Find where the given text appears and provide that cell's center as [X, Y] coordinate. 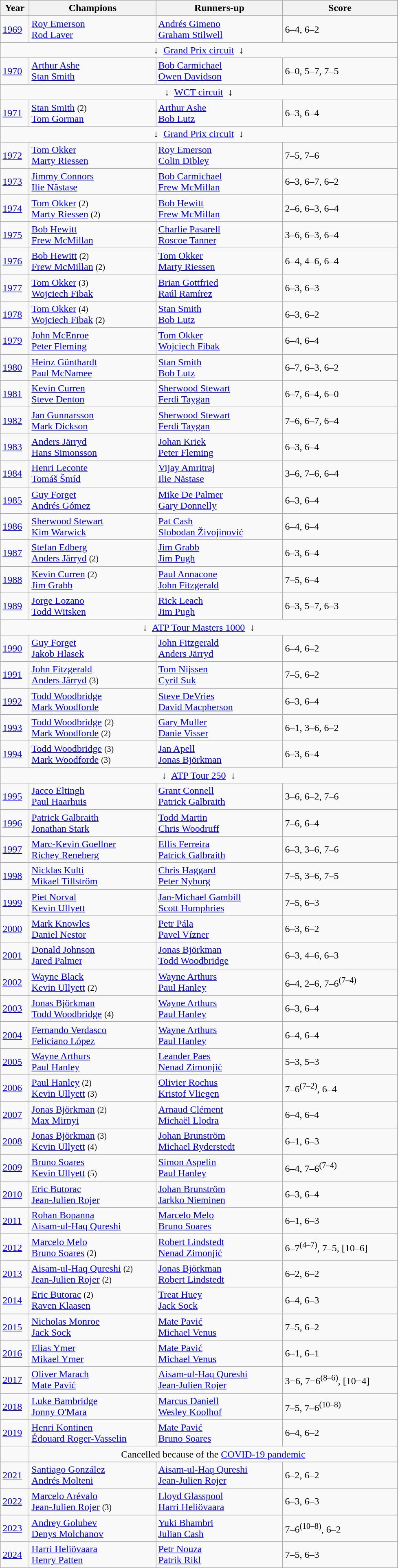
6–1, 6–1 [340, 1354]
John McEnroe Peter Fleming [93, 341]
2014 [15, 1301]
Jonas Björkman (3) Kevin Ullyett (4) [93, 1142]
5–3, 5–3 [340, 1062]
Guy Forget Jakob Hlasek [93, 648]
2015 [15, 1327]
Runners-up [219, 8]
2002 [15, 982]
2005 [15, 1062]
Aisam-ul-Haq Qureshi (2) Jean-Julien Rojer (2) [93, 1274]
Olivier Rochus Kristof Vliegen [219, 1088]
6–7, 6–4, 6–0 [340, 394]
Charlie Pasarell Roscoe Tanner [219, 235]
1983 [15, 447]
Rohan Bopanna Aisam-ul-Haq Qureshi [93, 1221]
3–6, 7–6, 6–4 [340, 474]
Jan Gunnarsson Mark Dickson [93, 421]
Stan Smith (2) Tom Gorman [93, 113]
7–6(10–8), 6–2 [340, 1528]
1994 [15, 754]
3−6, 7−6(8–6), [10−4] [340, 1380]
2019 [15, 1433]
1990 [15, 648]
1986 [15, 527]
Bob Hewitt (2) Frew McMillan (2) [93, 261]
Tom Okker (3) Wojciech Fibak [93, 288]
1982 [15, 421]
Yuki Bhambri Julian Cash [219, 1528]
1975 [15, 235]
Johan Brunström Michael Ryderstedt [219, 1142]
Elias Ymer Mikael Ymer [93, 1354]
7–5, 7–6(10–8) [340, 1407]
1993 [15, 728]
Vijay Amritraj Ilie Năstase [219, 474]
Jorge Lozano Todd Witsken [93, 606]
Todd Woodbridge Mark Woodforde [93, 701]
Robert Lindstedt Nenad Zimonjić [219, 1248]
1969 [15, 29]
Mike De Palmer Gary Donnelly [219, 500]
7–5, 3–6, 7–5 [340, 876]
Jan-Michael Gambill Scott Humphries [219, 903]
6–4, 6–3 [340, 1301]
Marcelo Melo Bruno Soares [219, 1221]
Andrey Golubev Denys Molchanov [93, 1528]
Paul Annacone John Fitzgerald [219, 580]
1970 [15, 71]
Roy Emerson Colin Dibley [219, 155]
2009 [15, 1168]
Johan Kriek Peter Fleming [219, 447]
2012 [15, 1248]
↓ ATP Tour 250 ↓ [199, 775]
2006 [15, 1088]
Roy Emerson Rod Laver [93, 29]
Tom Okker Wojciech Fibak [219, 341]
Cancelled because of the COVID-19 pandemic [213, 1454]
6–7(4–7), 7–5, [10–6] [340, 1248]
Andrés Gimeno Graham Stilwell [219, 29]
Jonas Björkman Todd Woodbridge [219, 956]
Piet Norval Kevin Ullyett [93, 903]
Henri Leconte Tomáš Šmíd [93, 474]
Marcus Daniell Wesley Koolhof [219, 1407]
3–6, 6–3, 6–4 [340, 235]
2018 [15, 1407]
Luke Bambridge Jonny O'Mara [93, 1407]
1971 [15, 113]
Todd Martin Chris Woodruff [219, 823]
Jim Grabb Jim Pugh [219, 553]
6–3, 4–6, 6–3 [340, 956]
2013 [15, 1274]
Treat Huey Jack Sock [219, 1301]
1973 [15, 182]
Pat Cash Slobodan Živojinović [219, 527]
1978 [15, 315]
Jacco Eltingh Paul Haarhuis [93, 797]
Anders Järryd Hans Simonsson [93, 447]
6–1, 3–6, 6–2 [340, 728]
Jonas Björkman Todd Woodbridge (4) [93, 1009]
John Fitzgerald Anders Järryd (3) [93, 674]
Marc-Kevin Goellner Richey Reneberg [93, 850]
Jonas Björkman Robert Lindstedt [219, 1274]
Steve DeVries David Macpherson [219, 701]
Johan Brunström Jarkko Nieminen [219, 1195]
Sherwood Stewart Kim Warwick [93, 527]
Petr Pála Pavel Vízner [219, 929]
Henri Kontinen Édouard Roger-Vasselin [93, 1433]
Mark Knowles Daniel Nestor [93, 929]
Bob Carmichael Owen Davidson [219, 71]
Simon Aspelin Paul Hanley [219, 1168]
3–6, 6–2, 7–6 [340, 797]
1996 [15, 823]
Chris Haggard Peter Nyborg [219, 876]
Eric Butorac Jean-Julien Rojer [93, 1195]
2004 [15, 1035]
2024 [15, 1555]
Arthur Ashe Bob Lutz [219, 113]
Rick Leach Jim Pugh [219, 606]
Jan Apell Jonas Björkman [219, 754]
Gary Muller Danie Visser [219, 728]
6–0, 5–7, 7–5 [340, 71]
Lloyd Glasspool Harri Heliövaara [219, 1501]
2022 [15, 1501]
Oliver Marach Mate Pavić [93, 1380]
1979 [15, 341]
1985 [15, 500]
Heinz Günthardt Paul McNamee [93, 368]
Grant Connell Patrick Galbraith [219, 797]
Arnaud Clément Michaël Llodra [219, 1115]
1980 [15, 368]
2011 [15, 1221]
7–6, 6–4 [340, 823]
Harri Heliövaara Henry Patten [93, 1555]
1987 [15, 553]
2016 [15, 1354]
Brian Gottfried Raúl Ramírez [219, 288]
Kevin Curren (2) Jim Grabb [93, 580]
7–6(7–2), 6–4 [340, 1088]
Year [15, 8]
Bob Carmichael Frew McMillan [219, 182]
Eric Butorac (2) Raven Klaasen [93, 1301]
Marcelo Arévalo Jean-Julien Rojer (3) [93, 1501]
Guy Forget Andrés Gómez [93, 500]
6–4, 2–6, 7–6(7–4) [340, 982]
2000 [15, 929]
Jimmy Connors Ilie Năstase [93, 182]
6–3, 6–7, 6–2 [340, 182]
2023 [15, 1528]
Mate Pavić Bruno Soares [219, 1433]
1995 [15, 797]
2003 [15, 1009]
2–6, 6–3, 6–4 [340, 208]
7–5, 7–6 [340, 155]
Tom Nijssen Cyril Suk [219, 674]
John Fitzgerald Anders Järryd [219, 648]
Leander Paes Nenad Zimonjić [219, 1062]
2010 [15, 1195]
1977 [15, 288]
6–4, 7–6(7–4) [340, 1168]
6–3, 5–7, 6–3 [340, 606]
1991 [15, 674]
1984 [15, 474]
6–4, 4–6, 6–4 [340, 261]
2017 [15, 1380]
Arthur Ashe Stan Smith [93, 71]
1976 [15, 261]
Todd Woodbridge (3) Mark Woodforde (3) [93, 754]
6–7, 6–3, 6–2 [340, 368]
1998 [15, 876]
Bruno Soares Kevin Ullyett (5) [93, 1168]
7–6, 6–7, 6–4 [340, 421]
1992 [15, 701]
2001 [15, 956]
1974 [15, 208]
Nicklas Kulti Mikael Tillström [93, 876]
6–3, 3–6, 7–6 [340, 850]
Tom Okker (2) Marty Riessen (2) [93, 208]
↓ ATP Tour Masters 1000 ↓ [199, 627]
Score [340, 8]
1989 [15, 606]
Paul Hanley (2) Kevin Ullyett (3) [93, 1088]
2007 [15, 1115]
Kevin Curren Steve Denton [93, 394]
7–5, 6–4 [340, 580]
Wayne Black Kevin Ullyett (2) [93, 982]
Tom Okker (4) Wojciech Fibak (2) [93, 315]
Fernando Verdasco Feliciano López [93, 1035]
2021 [15, 1475]
1997 [15, 850]
↓ WCT circuit ↓ [199, 92]
1972 [15, 155]
Nicholas Monroe Jack Sock [93, 1327]
Marcelo Melo Bruno Soares (2) [93, 1248]
Ellis Ferreira Patrick Galbraith [219, 850]
Champions [93, 8]
Jonas Björkman (2) Max Mirnyi [93, 1115]
Donald Johnson Jared Palmer [93, 956]
1981 [15, 394]
Patrick Galbraith Jonathan Stark [93, 823]
Petr Nouza Patrik Rikl [219, 1555]
2008 [15, 1142]
1988 [15, 580]
Stefan Edberg Anders Järryd (2) [93, 553]
1999 [15, 903]
Todd Woodbridge (2) Mark Woodforde (2) [93, 728]
Santiago González Andrés Molteni [93, 1475]
